Extract the (X, Y) coordinate from the center of the cell holding the provided text.  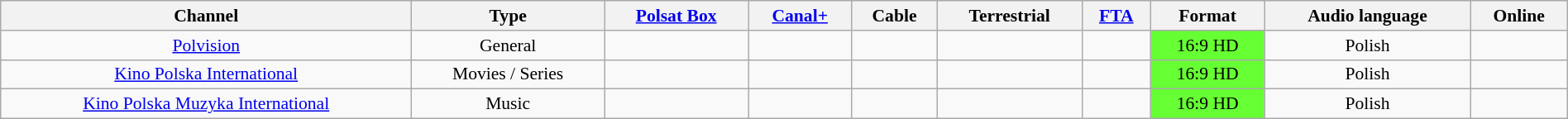
Kino Polska International (207, 74)
Audio language (1368, 16)
Movies / Series (508, 74)
Polvision (207, 45)
Polsat Box (676, 16)
Type (508, 16)
Terrestrial (1009, 16)
Format (1207, 16)
Canal+ (801, 16)
General (508, 45)
Cable (895, 16)
Online (1518, 16)
FTA (1116, 16)
Kino Polska Muzyka International (207, 104)
Channel (207, 16)
Music (508, 104)
